Output the [X, Y] coordinate of the center of the cell containing the given text.  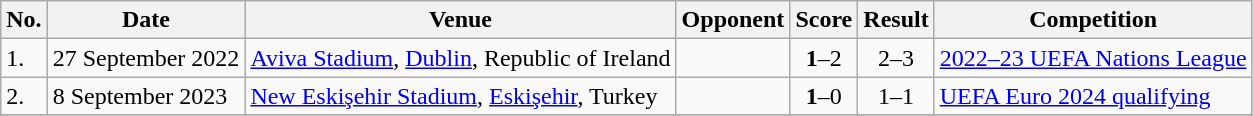
Aviva Stadium, Dublin, Republic of Ireland [460, 58]
Competition [1093, 20]
2–3 [896, 58]
8 September 2023 [146, 96]
Venue [460, 20]
1–1 [896, 96]
Score [824, 20]
27 September 2022 [146, 58]
2022–23 UEFA Nations League [1093, 58]
2. [24, 96]
New Eskişehir Stadium, Eskişehir, Turkey [460, 96]
No. [24, 20]
UEFA Euro 2024 qualifying [1093, 96]
1–2 [824, 58]
Opponent [733, 20]
Result [896, 20]
1. [24, 58]
1–0 [824, 96]
Date [146, 20]
